Extract the [x, y] coordinate from the center of the cell holding the provided text.  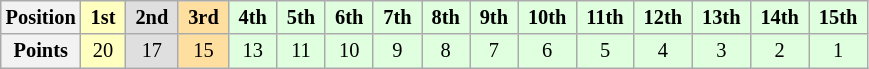
6th [349, 17]
13 [253, 51]
1st [104, 17]
5th [301, 17]
11th [604, 17]
12th [663, 17]
4 [663, 51]
3 [721, 51]
13th [721, 17]
Position [41, 17]
7th [397, 17]
5 [604, 51]
8th [446, 17]
9th [494, 17]
2nd [152, 17]
10 [349, 51]
15 [203, 51]
6 [547, 51]
11 [301, 51]
14th [779, 17]
17 [152, 51]
3rd [203, 17]
4th [253, 17]
1 [838, 51]
20 [104, 51]
2 [779, 51]
10th [547, 17]
7 [494, 51]
15th [838, 17]
Points [41, 51]
9 [397, 51]
8 [446, 51]
